Determine the (X, Y) coordinate at the center of the cell enclosing the given text.  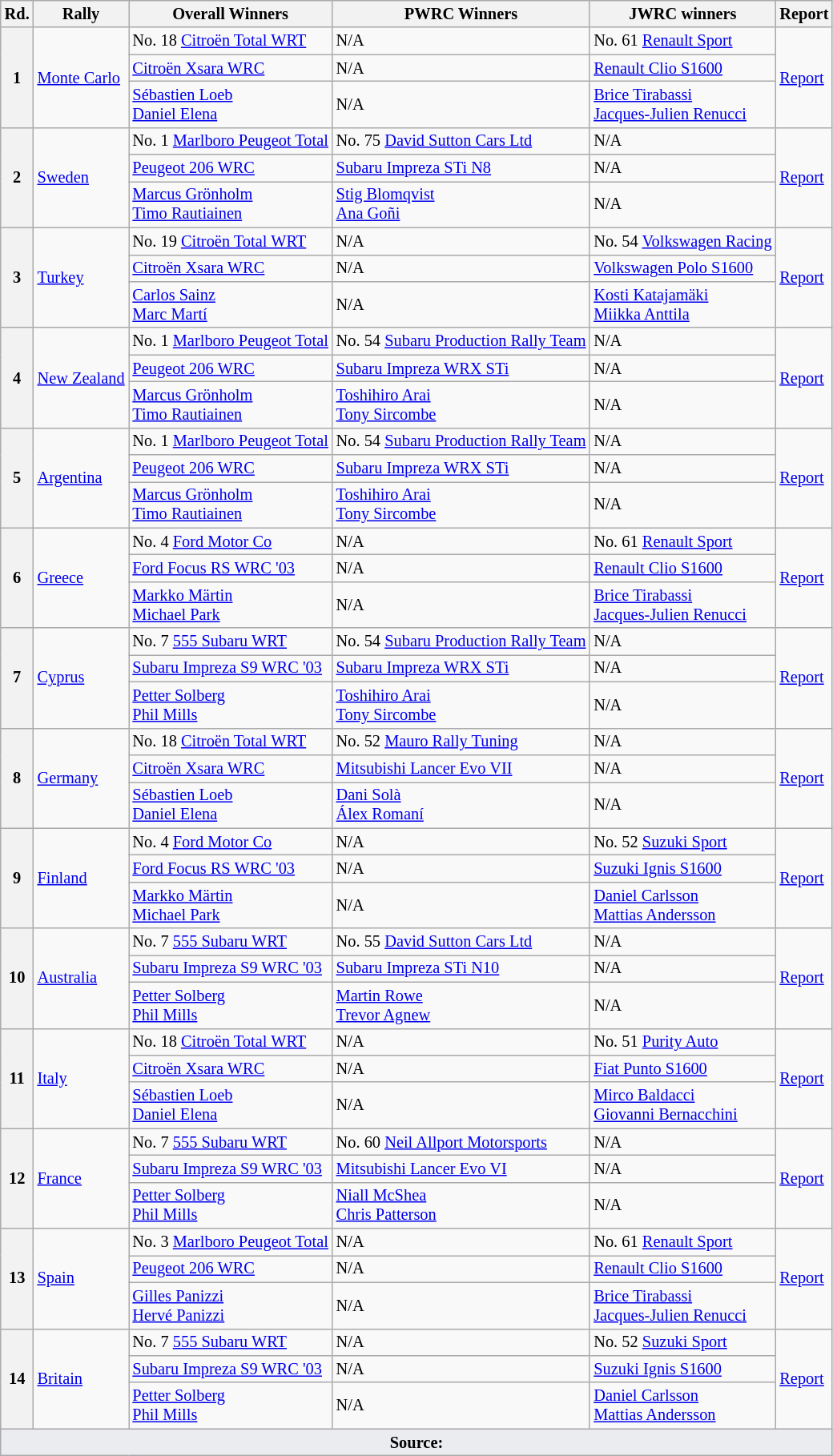
Mirco Baldacci Giovanni Bernacchini (682, 1105)
Mitsubishi Lancer Evo VI (461, 1168)
No. 51 Purity Auto (682, 1042)
Volkswagen Polo S1600 (682, 268)
4 (18, 378)
1 (18, 77)
Gilles Panizzi Hervé Panizzi (230, 1305)
Rd. (18, 14)
Stig Blomqvist Ana Goñi (461, 204)
No. 3 Marlboro Peugeot Total (230, 1242)
Rally (82, 14)
Fiat Punto S1600 (682, 1068)
14 (18, 1379)
Cyprus (82, 678)
13 (18, 1278)
Australia (82, 979)
5 (18, 477)
No. 55 David Sutton Cars Ltd (461, 942)
Dani Solà Álex Romaní (461, 805)
Carlos Sainz Marc Martí (230, 304)
Overall Winners (230, 14)
Subaru Impreza STi N10 (461, 968)
6 (18, 578)
Martin Rowe Trevor Agnew (461, 1005)
No. 60 Neil Allport Motorsports (461, 1142)
Italy (82, 1078)
Subaru Impreza STi N8 (461, 168)
Turkey (82, 277)
PWRC Winners (461, 14)
New Zealand (82, 378)
Argentina (82, 477)
2 (18, 178)
11 (18, 1078)
Source: (416, 1442)
Sweden (82, 178)
10 (18, 979)
No. 52 Mauro Rally Tuning (461, 742)
3 (18, 277)
7 (18, 678)
Kosti Katajamäki Miikka Anttila (682, 304)
9 (18, 878)
JWRC winners (682, 14)
Niall McShea Chris Patterson (461, 1205)
Germany (82, 778)
Monte Carlo (82, 77)
No. 19 Citroën Total WRT (230, 241)
No. 75 David Sutton Cars Ltd (461, 141)
Finland (82, 878)
8 (18, 778)
France (82, 1179)
Britain (82, 1379)
Greece (82, 578)
No. 54 Volkswagen Racing (682, 241)
Mitsubishi Lancer Evo VII (461, 768)
Spain (82, 1278)
12 (18, 1179)
